Capture the cell that displays the provided text and extract its (x, y) central coordinate. 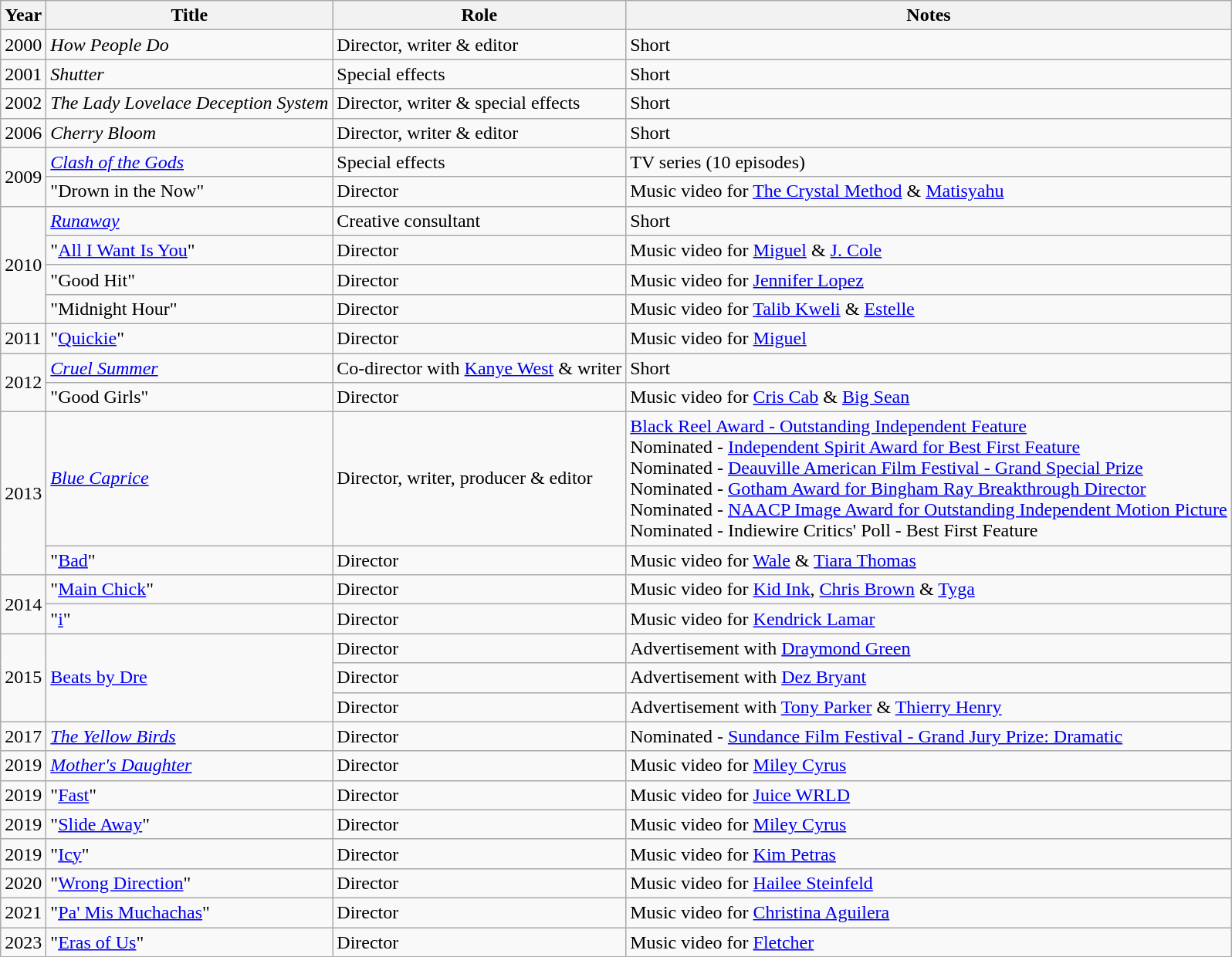
2015 (23, 678)
Cherry Bloom (190, 133)
Music video for Miguel & J. Cole (929, 250)
"Main Chick" (190, 590)
The Lady Lovelace Deception System (190, 103)
Blue Caprice (190, 478)
"Midnight Hour" (190, 309)
Music video for Juice WRLD (929, 795)
"Quickie" (190, 338)
2009 (23, 177)
Music video for Kid Ink, Chris Brown & Tyga (929, 590)
"Bad" (190, 560)
Co-director with Kanye West & writer (479, 368)
Music video for Fletcher (929, 942)
"Pa' Mis Muchachas" (190, 912)
Mother's Daughter (190, 766)
"Good Hit" (190, 279)
Title (190, 15)
"Good Girls" (190, 397)
"Drown in the Now" (190, 191)
2013 (23, 494)
2001 (23, 74)
Music video for Kim Petras (929, 854)
2010 (23, 265)
Music video for The Crystal Method & Matisyahu (929, 191)
Year (23, 15)
"Eras of Us" (190, 942)
Music video for Miguel (929, 338)
Nominated - Sundance Film Festival - Grand Jury Prize: Dramatic (929, 736)
Cruel Summer (190, 368)
Advertisement with Tony Parker & Thierry Henry (929, 707)
Music video for Kendrick Lamar (929, 619)
2002 (23, 103)
How People Do (190, 45)
Role (479, 15)
Music video for Christina Aguilera (929, 912)
Beats by Dre (190, 678)
Shutter (190, 74)
Music video for Wale & Tiara Thomas (929, 560)
TV series (10 episodes) (929, 162)
Runaway (190, 221)
"Icy" (190, 854)
Music video for Talib Kweli & Estelle (929, 309)
2020 (23, 883)
Director, writer, producer & editor (479, 478)
2023 (23, 942)
Music video for Hailee Steinfeld (929, 883)
Advertisement with Dez Bryant (929, 678)
"All I Want Is You" (190, 250)
"Fast" (190, 795)
Music video for Cris Cab & Big Sean (929, 397)
The Yellow Birds (190, 736)
"i" (190, 619)
2017 (23, 736)
2000 (23, 45)
Notes (929, 15)
Clash of the Gods (190, 162)
Music video for Jennifer Lopez (929, 279)
Advertisement with Draymond Green (929, 648)
2012 (23, 383)
2014 (23, 604)
"Wrong Direction" (190, 883)
2011 (23, 338)
Director, writer & special effects (479, 103)
"Slide Away" (190, 824)
2006 (23, 133)
Creative consultant (479, 221)
2021 (23, 912)
